Scan for the cell matching the given text and deliver its [x, y] coordinate at center. 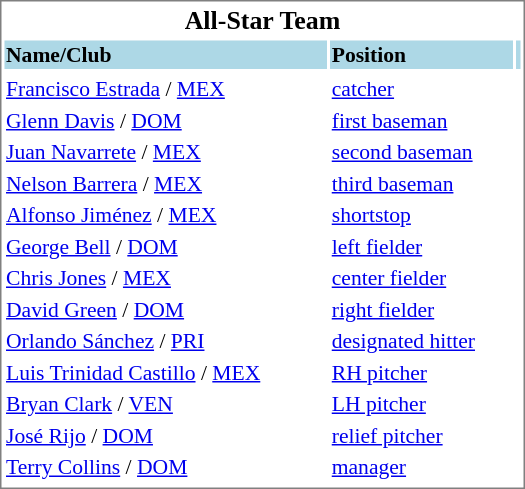
second baseman [422, 152]
designated hitter [422, 341]
All-Star Team [262, 20]
George Bell / DOM [166, 246]
David Green / DOM [166, 310]
center fielder [422, 278]
Juan Navarrete / MEX [166, 152]
relief pitcher [422, 436]
Chris Jones / MEX [166, 278]
manager [422, 467]
first baseman [422, 120]
Alfonso Jiménez / MEX [166, 215]
Orlando Sánchez / PRI [166, 341]
catcher [422, 89]
shortstop [422, 215]
José Rijo / DOM [166, 436]
Terry Collins / DOM [166, 467]
Name/Club [166, 54]
Glenn Davis / DOM [166, 120]
Position [422, 54]
Luis Trinidad Castillo / MEX [166, 372]
third baseman [422, 184]
RH pitcher [422, 372]
Nelson Barrera / MEX [166, 184]
right fielder [422, 310]
LH pitcher [422, 404]
Bryan Clark / VEN [166, 404]
Francisco Estrada / MEX [166, 89]
left fielder [422, 246]
